Detect which cell encompasses the target text, then output its (X, Y) center coordinate. 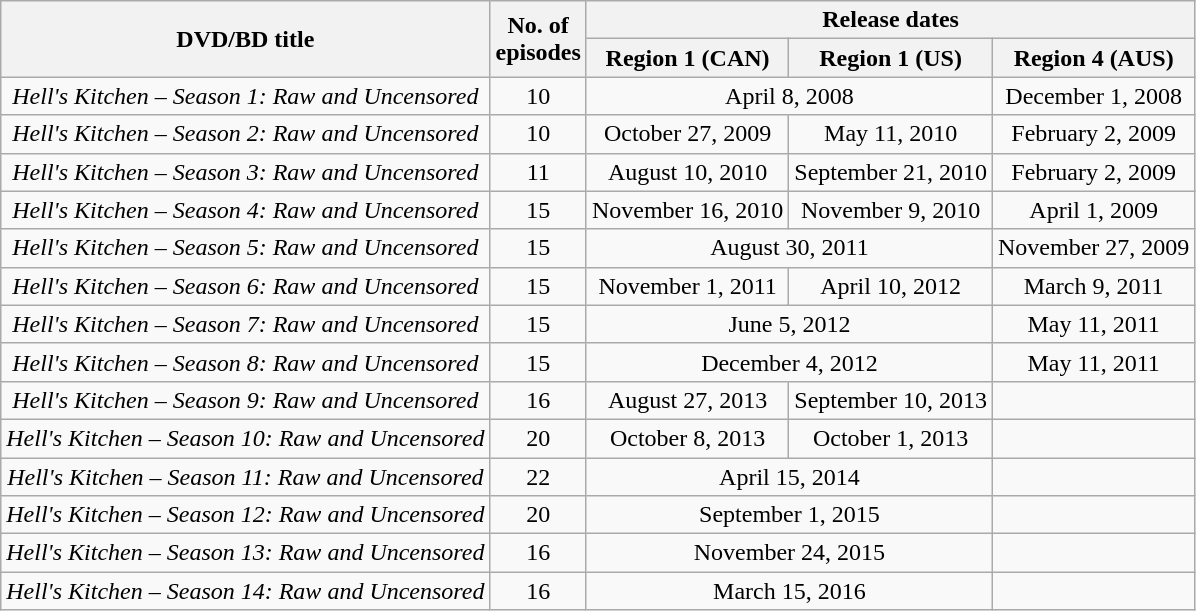
August 30, 2011 (789, 248)
11 (538, 172)
Region 1 (US) (891, 58)
DVD/BD title (246, 39)
August 10, 2010 (687, 172)
October 1, 2013 (891, 438)
Hell's Kitchen – Season 4: Raw and Uncensored (246, 210)
March 15, 2016 (789, 591)
March 9, 2011 (1093, 286)
22 (538, 477)
April 1, 2009 (1093, 210)
August 27, 2013 (687, 400)
Hell's Kitchen – Season 2: Raw and Uncensored (246, 134)
September 10, 2013 (891, 400)
June 5, 2012 (789, 324)
October 27, 2009 (687, 134)
December 1, 2008 (1093, 96)
Region 4 (AUS) (1093, 58)
Hell's Kitchen – Season 8: Raw and Uncensored (246, 362)
November 1, 2011 (687, 286)
November 9, 2010 (891, 210)
Hell's Kitchen – Season 12: Raw and Uncensored (246, 515)
No. ofepisodes (538, 39)
Hell's Kitchen – Season 11: Raw and Uncensored (246, 477)
Hell's Kitchen – Season 6: Raw and Uncensored (246, 286)
Hell's Kitchen – Season 9: Raw and Uncensored (246, 400)
November 27, 2009 (1093, 248)
October 8, 2013 (687, 438)
Hell's Kitchen – Season 3: Raw and Uncensored (246, 172)
December 4, 2012 (789, 362)
May 11, 2010 (891, 134)
September 1, 2015 (789, 515)
Hell's Kitchen – Season 14: Raw and Uncensored (246, 591)
September 21, 2010 (891, 172)
Hell's Kitchen – Season 13: Raw and Uncensored (246, 553)
Hell's Kitchen – Season 1: Raw and Uncensored (246, 96)
Hell's Kitchen – Season 7: Raw and Uncensored (246, 324)
Hell's Kitchen – Season 10: Raw and Uncensored (246, 438)
April 8, 2008 (789, 96)
Release dates (890, 20)
November 24, 2015 (789, 553)
November 16, 2010 (687, 210)
Region 1 (CAN) (687, 58)
April 10, 2012 (891, 286)
Hell's Kitchen – Season 5: Raw and Uncensored (246, 248)
April 15, 2014 (789, 477)
